Scan for the cell matching the given text and deliver its (X, Y) coordinate at center. 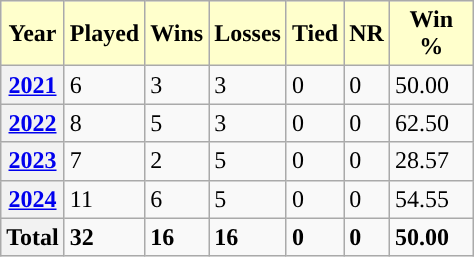
Wins (177, 34)
Total (33, 237)
62.50 (431, 123)
2023 (33, 161)
2022 (33, 123)
28.57 (431, 161)
11 (104, 199)
2021 (33, 85)
54.55 (431, 199)
2 (177, 161)
2024 (33, 199)
7 (104, 161)
Losses (248, 34)
8 (104, 123)
NR (367, 34)
Win % (431, 34)
Tied (314, 34)
Year (33, 34)
Played (104, 34)
32 (104, 237)
